For the text-containing cell, return its midpoint in [x, y] coordinate format. 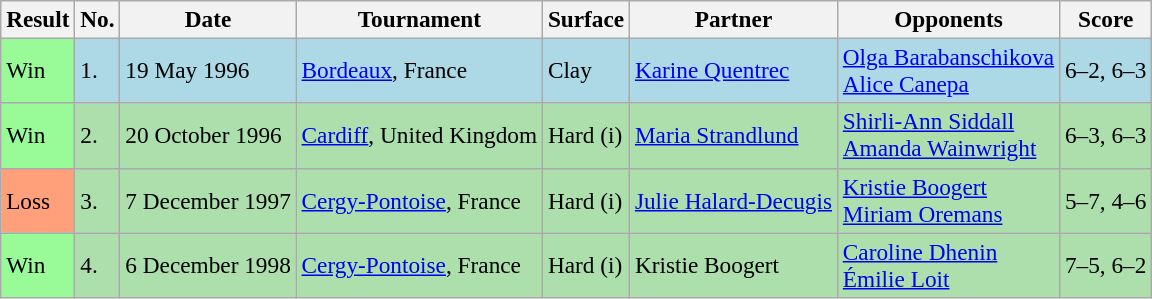
Score [1106, 19]
Cardiff, United Kingdom [419, 136]
Maria Strandlund [734, 136]
Opponents [948, 19]
6–3, 6–3 [1106, 136]
Caroline Dhenin Émilie Loit [948, 264]
Bordeaux, France [419, 70]
Surface [586, 19]
Shirli-Ann Siddall Amanda Wainwright [948, 136]
Tournament [419, 19]
Karine Quentrec [734, 70]
Result [38, 19]
4. [98, 264]
2. [98, 136]
3. [98, 200]
Partner [734, 19]
Olga Barabanschikova Alice Canepa [948, 70]
Clay [586, 70]
7 December 1997 [208, 200]
Kristie Boogert Miriam Oremans [948, 200]
6–2, 6–3 [1106, 70]
No. [98, 19]
Date [208, 19]
1. [98, 70]
7–5, 6–2 [1106, 264]
Loss [38, 200]
5–7, 4–6 [1106, 200]
19 May 1996 [208, 70]
6 December 1998 [208, 264]
20 October 1996 [208, 136]
Julie Halard-Decugis [734, 200]
Kristie Boogert [734, 264]
